Pinpoint the cell where the given text exists, returning its [x, y] midpoint coordinate. 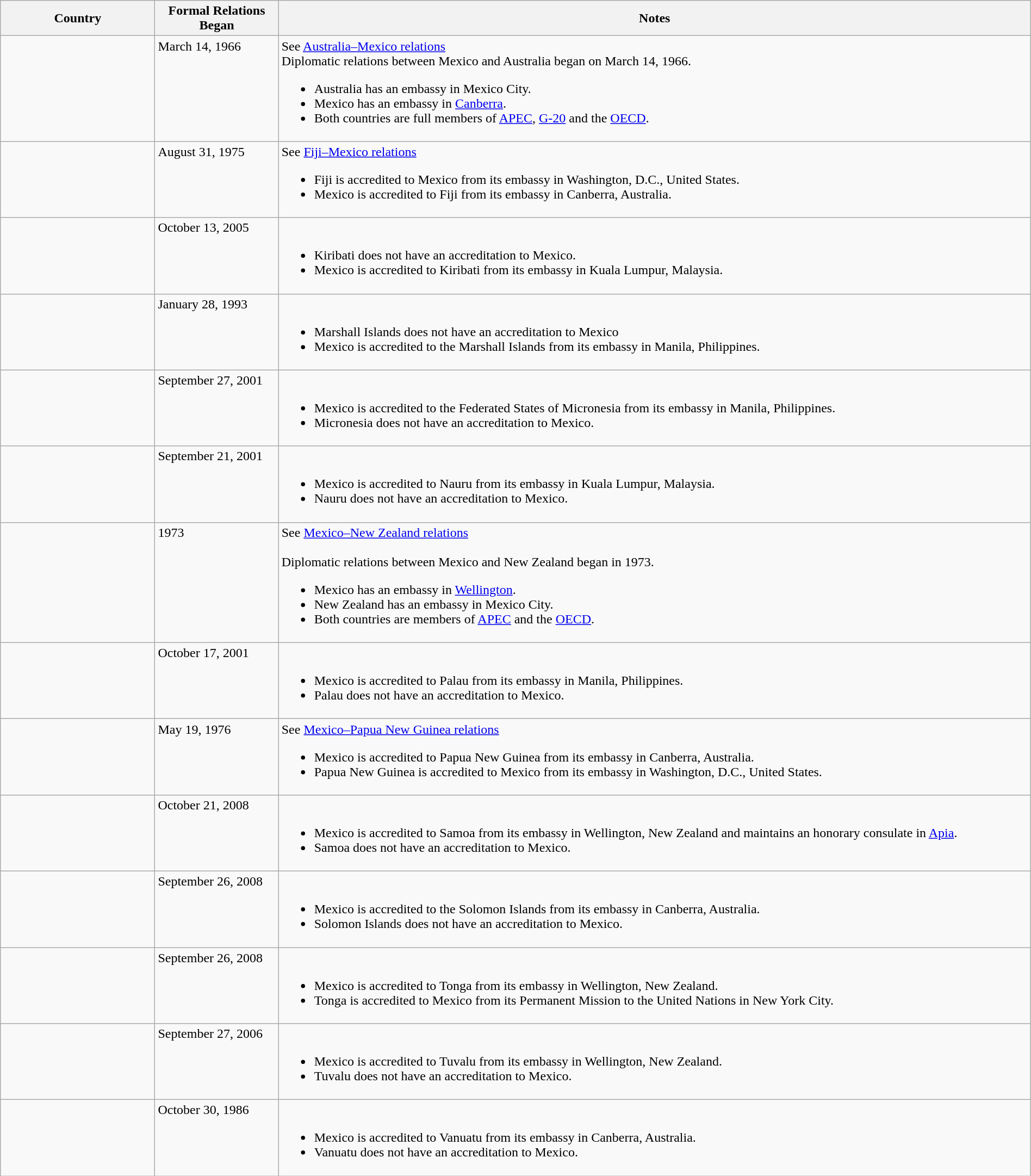
September 21, 2001 [216, 484]
Kiribati does not have an accreditation to Mexico.Mexico is accredited to Kiribati from its embassy in Kuala Lumpur, Malaysia. [655, 256]
Mexico is accredited to the Solomon Islands from its embassy in Canberra, Australia.Solomon Islands does not have an accreditation to Mexico. [655, 909]
Country [78, 18]
Mexico is accredited to Vanuatu from its embassy in Canberra, Australia.Vanuatu does not have an accreditation to Mexico. [655, 1138]
October 30, 1986 [216, 1138]
Notes [655, 18]
Mexico is accredited to Tuvalu from its embassy in Wellington, New Zealand.Tuvalu does not have an accreditation to Mexico. [655, 1062]
January 28, 1993 [216, 332]
Formal Relations Began [216, 18]
October 17, 2001 [216, 680]
September 27, 2006 [216, 1062]
October 21, 2008 [216, 833]
Mexico is accredited to Nauru from its embassy in Kuala Lumpur, Malaysia.Nauru does not have an accreditation to Mexico. [655, 484]
1973 [216, 582]
September 27, 2001 [216, 408]
August 31, 1975 [216, 180]
Marshall Islands does not have an accreditation to MexicoMexico is accredited to the Marshall Islands from its embassy in Manila, Philippines. [655, 332]
October 13, 2005 [216, 256]
May 19, 1976 [216, 757]
March 14, 1966 [216, 89]
Mexico is accredited to Palau from its embassy in Manila, Philippines.Palau does not have an accreditation to Mexico. [655, 680]
